Pinpoint the cell where the given text exists, returning its [x, y] midpoint coordinate. 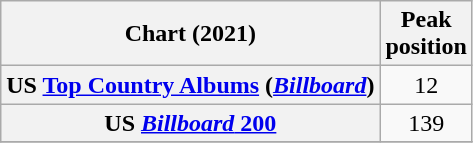
Peakposition [426, 34]
12 [426, 85]
US Top Country Albums (Billboard) [190, 85]
US Billboard 200 [190, 123]
139 [426, 123]
Chart (2021) [190, 34]
